Extract the (x, y) coordinate from the center of the cell holding the provided text.  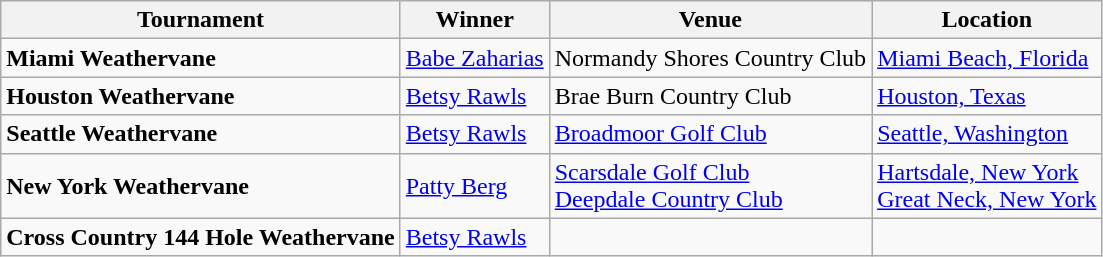
Cross Country 144 Hole Weathervane (200, 237)
Houston Weathervane (200, 96)
Seattle Weathervane (200, 134)
Patty Berg (474, 186)
Normandy Shores Country Club (710, 58)
Winner (474, 20)
Brae Burn Country Club (710, 96)
Babe Zaharias (474, 58)
Location (987, 20)
Miami Beach, Florida (987, 58)
Miami Weathervane (200, 58)
Seattle, Washington (987, 134)
Hartsdale, New YorkGreat Neck, New York (987, 186)
Scarsdale Golf ClubDeepdale Country Club (710, 186)
Broadmoor Golf Club (710, 134)
New York Weathervane (200, 186)
Tournament (200, 20)
Houston, Texas (987, 96)
Venue (710, 20)
